Locate the cell with the specified text and output its [X, Y] center coordinate. 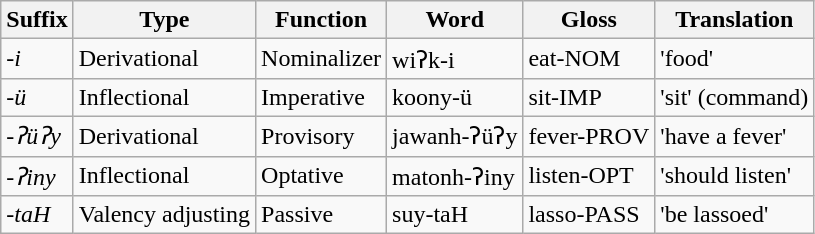
Word [455, 20]
fever-PROV [589, 136]
'should listen' [734, 176]
Valency adjusting [164, 215]
-taH [37, 215]
-i [37, 59]
sit-IMP [589, 97]
listen-OPT [589, 176]
suy-taH [455, 215]
matonh-ʔiny [455, 176]
koony-ü [455, 97]
-ʔiny [37, 176]
Passive [322, 215]
lasso-PASS [589, 215]
'have a fever' [734, 136]
jawanh-ʔüʔy [455, 136]
eat-NOM [589, 59]
wiʔk-i [455, 59]
Imperative [322, 97]
Gloss [589, 20]
Type [164, 20]
'sit' (command) [734, 97]
Translation [734, 20]
Optative [322, 176]
Provisory [322, 136]
-ʔüʔy [37, 136]
Nominalizer [322, 59]
'food' [734, 59]
Suffix [37, 20]
Function [322, 20]
-ü [37, 97]
'be lassoed' [734, 215]
